Return (x, y) of the center of cell containing provided text 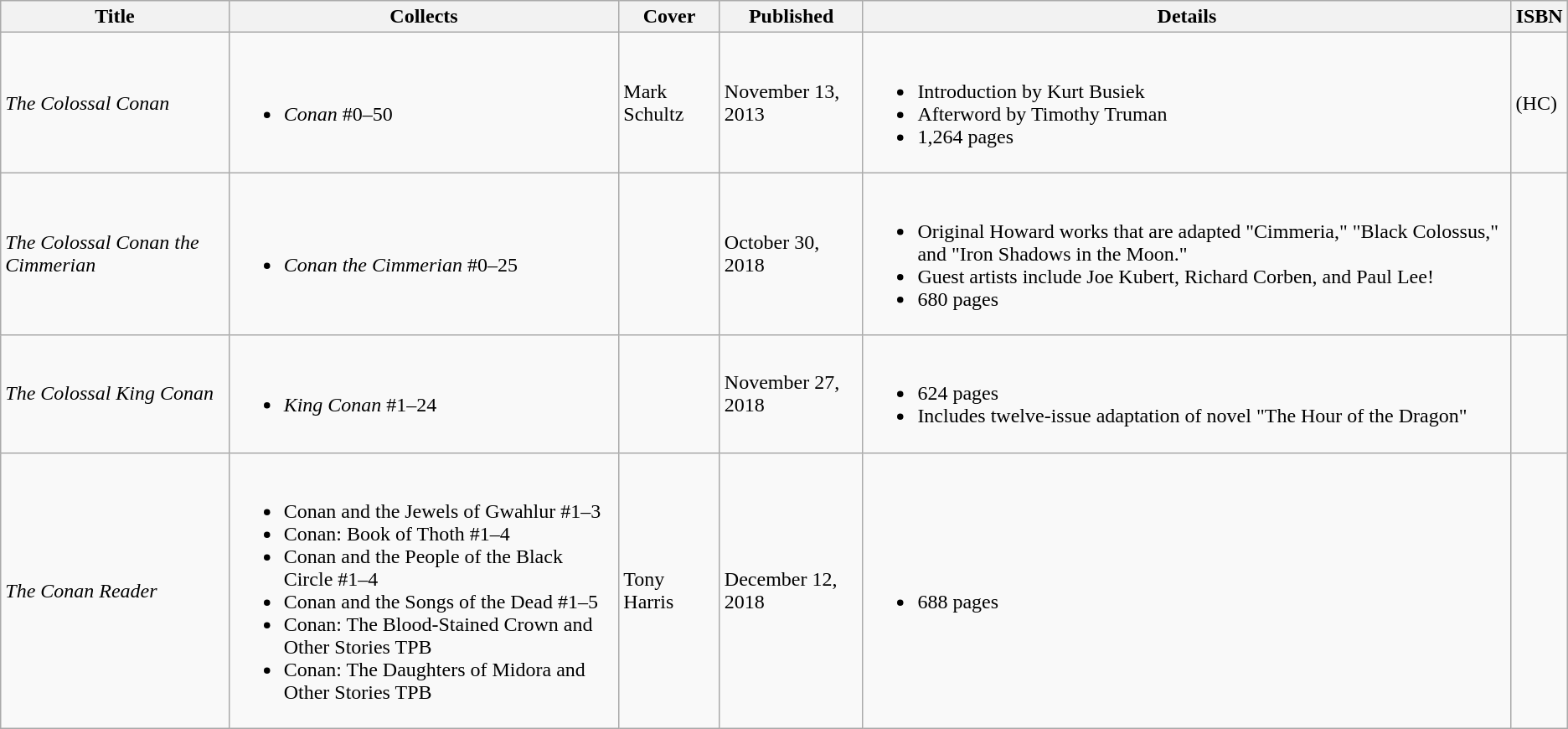
Details (1187, 17)
King Conan #1–24 (424, 394)
The Colossal Conan (115, 102)
Conan #0–50 (424, 102)
November 13, 2013 (791, 102)
Introduction by Kurt BusiekAfterword by Timothy Truman1,264 pages (1187, 102)
Conan the Cimmerian #0–25 (424, 254)
December 12, 2018 (791, 590)
Published (791, 17)
ISBN (1540, 17)
October 30, 2018 (791, 254)
(HC) (1540, 102)
November 27, 2018 (791, 394)
Title (115, 17)
The Conan Reader (115, 590)
688 pages (1187, 590)
624 pagesIncludes twelve-issue adaptation of novel "The Hour of the Dragon" (1187, 394)
Cover (670, 17)
Collects (424, 17)
The Colossal Conan the Cimmerian (115, 254)
Tony Harris (670, 590)
Mark Schultz (670, 102)
The Colossal King Conan (115, 394)
